Capture the cell that displays the provided text and extract its [x, y] central coordinate. 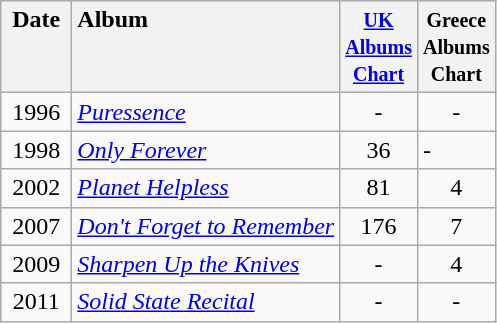
7 [456, 226]
Date [36, 47]
UK Albums Chart [379, 47]
Sharpen Up the Knives [206, 264]
36 [379, 150]
2002 [36, 188]
1998 [36, 150]
2009 [36, 264]
Puressence [206, 112]
Solid State Recital [206, 302]
2011 [36, 302]
81 [379, 188]
Planet Helpless [206, 188]
Only Forever [206, 150]
Don't Forget to Remember [206, 226]
1996 [36, 112]
2007 [36, 226]
Greece Albums Chart [456, 47]
Album [206, 47]
176 [379, 226]
